Search for the cell housing the specified text and yield its [x, y] center coordinate. 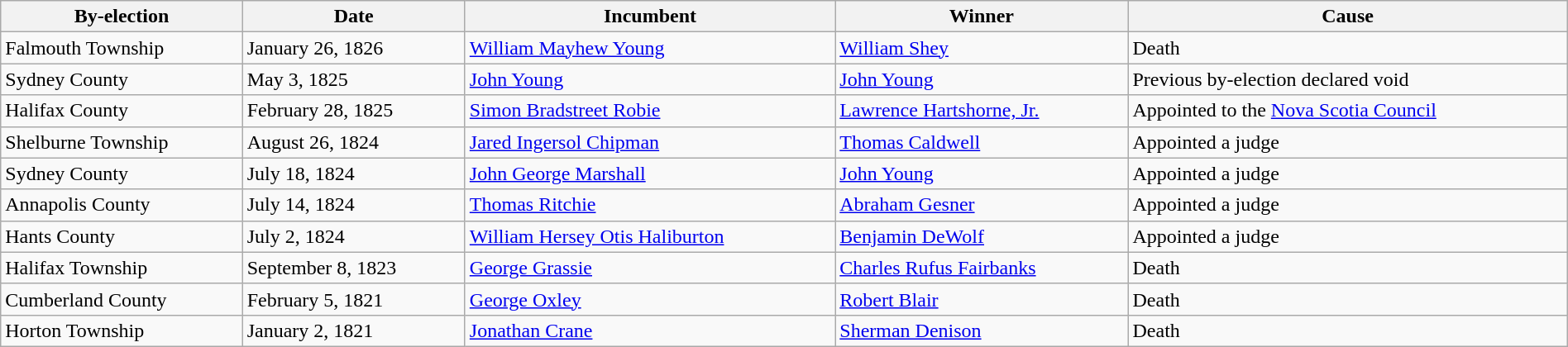
February 5, 1821 [354, 299]
Halifax County [122, 111]
George Grassie [650, 268]
Halifax Township [122, 268]
August 26, 1824 [354, 142]
January 2, 1821 [354, 330]
Horton Township [122, 330]
George Oxley [650, 299]
Abraham Gesner [982, 205]
John George Marshall [650, 173]
Benjamin DeWolf [982, 236]
Thomas Ritchie [650, 205]
Simon Bradstreet Robie [650, 111]
Falmouth Township [122, 48]
Appointed to the Nova Scotia Council [1348, 111]
September 8, 1823 [354, 268]
Cumberland County [122, 299]
Cause [1348, 17]
Shelburne Township [122, 142]
William Mayhew Young [650, 48]
William Hersey Otis Haliburton [650, 236]
Thomas Caldwell [982, 142]
By-election [122, 17]
Charles Rufus Fairbanks [982, 268]
February 28, 1825 [354, 111]
Date [354, 17]
May 3, 1825 [354, 79]
Lawrence Hartshorne, Jr. [982, 111]
Jonathan Crane [650, 330]
July 14, 1824 [354, 205]
Jared Ingersol Chipman [650, 142]
Previous by-election declared void [1348, 79]
Sherman Denison [982, 330]
Winner [982, 17]
Incumbent [650, 17]
July 2, 1824 [354, 236]
July 18, 1824 [354, 173]
William Shey [982, 48]
January 26, 1826 [354, 48]
Annapolis County [122, 205]
Robert Blair [982, 299]
Hants County [122, 236]
